Return (X, Y) of the center of cell containing provided text 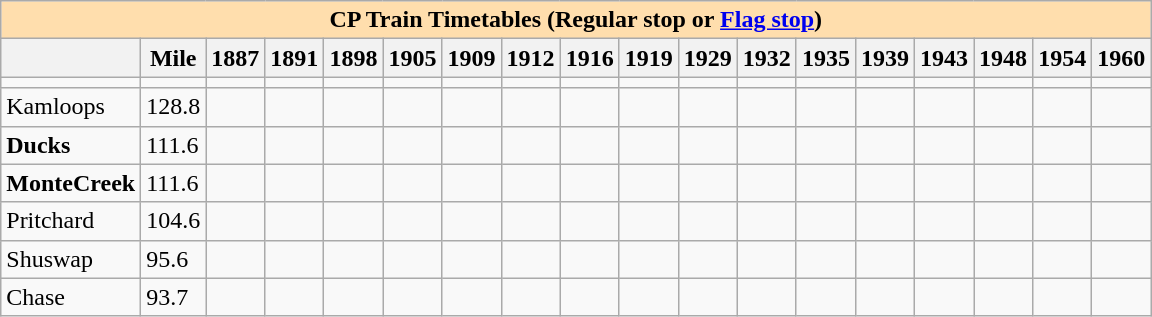
1929 (708, 58)
1939 (884, 58)
1932 (766, 58)
1891 (294, 58)
1909 (472, 58)
MonteCreek (71, 183)
1948 (1004, 58)
1905 (412, 58)
Shuswap (71, 259)
104.6 (174, 221)
1919 (648, 58)
CP Train Timetables (Regular stop or Flag stop) (576, 20)
Kamloops (71, 107)
Mile (174, 58)
1912 (530, 58)
1887 (236, 58)
128.8 (174, 107)
1960 (1122, 58)
1935 (826, 58)
1916 (590, 58)
Chase (71, 297)
1943 (944, 58)
93.7 (174, 297)
Ducks (71, 145)
95.6 (174, 259)
Pritchard (71, 221)
1954 (1062, 58)
1898 (354, 58)
